Locate the cell with the specified text and output its (x, y) center coordinate. 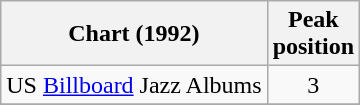
Peakposition (313, 34)
3 (313, 85)
US Billboard Jazz Albums (134, 85)
Chart (1992) (134, 34)
